Identify which cell holds the provided text, then report its [x, y] central coordinate. 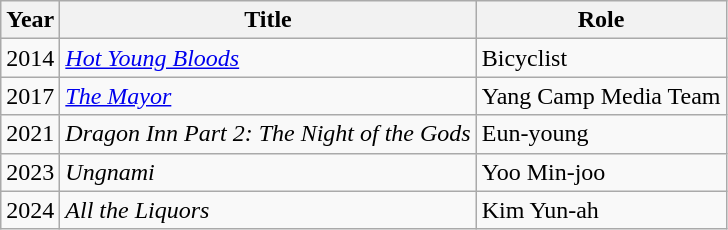
Bicyclist [601, 58]
Title [268, 20]
2021 [30, 134]
2023 [30, 172]
2014 [30, 58]
Role [601, 20]
2017 [30, 96]
Hot Young Bloods [268, 58]
Year [30, 20]
Eun-young [601, 134]
Dragon Inn Part 2: The Night of the Gods [268, 134]
The Mayor [268, 96]
Yang Camp Media Team [601, 96]
Kim Yun-ah [601, 210]
All the Liquors [268, 210]
Yoo Min-joo [601, 172]
Ungnami [268, 172]
2024 [30, 210]
